Return (X, Y) of the center of cell containing provided text 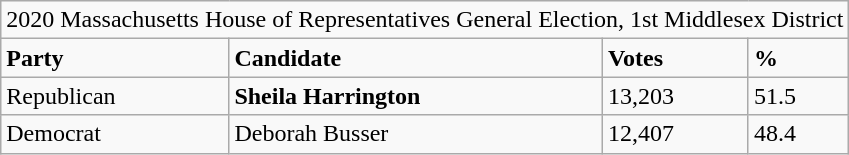
Candidate (416, 58)
Sheila Harrington (416, 96)
51.5 (798, 96)
% (798, 58)
Democrat (115, 134)
2020 Massachusetts House of Representatives General Election, 1st Middlesex District (425, 20)
13,203 (675, 96)
Votes (675, 58)
48.4 (798, 134)
12,407 (675, 134)
Deborah Busser (416, 134)
Party (115, 58)
Republican (115, 96)
